Determine the (x, y) coordinate at the center of the cell enclosing the given text.  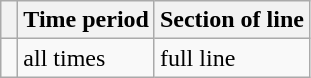
full line (232, 58)
Time period (86, 20)
Section of line (232, 20)
all times (86, 58)
